Extract the (x, y) coordinate from the center of the cell holding the provided text.  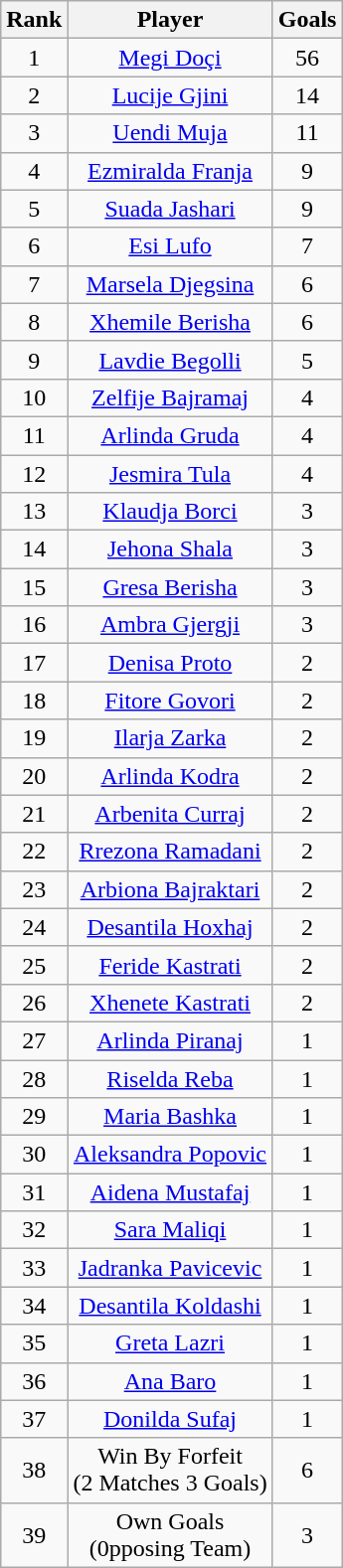
Player (170, 20)
25 (34, 965)
Esi Lufo (170, 246)
18 (34, 701)
Lavdie Begolli (170, 360)
Uendi Muja (170, 133)
27 (34, 1040)
Megi Doçi (170, 58)
56 (307, 58)
Win By Forfeit(2 Matches 3 Goals) (170, 1471)
Goals (307, 20)
Fitore Govori (170, 701)
30 (34, 1155)
Ilarja Zarka (170, 738)
Sara Maliqi (170, 1230)
21 (34, 814)
Maria Bashka (170, 1117)
Own Goals(0pposing Team) (170, 1534)
Zelfije Bajramaj (170, 397)
12 (34, 474)
Arlinda Piranaj (170, 1040)
Marsela Djegsina (170, 284)
10 (34, 397)
Denisa Proto (170, 663)
Jadranka Pavicevic (170, 1268)
Aleksandra Popovic (170, 1155)
Arlinda Gruda (170, 435)
Jehona Shala (170, 549)
Desantila Koldashi (170, 1306)
26 (34, 1003)
Xhenete Kastrati (170, 1003)
36 (34, 1381)
Ana Baro (170, 1381)
Arbenita Curraj (170, 814)
Greta Lazri (170, 1343)
22 (34, 852)
24 (34, 927)
38 (34, 1471)
33 (34, 1268)
Xhemile Berisha (170, 322)
34 (34, 1306)
15 (34, 587)
39 (34, 1534)
Donilda Sufaj (170, 1419)
Lucije Gjini (170, 95)
19 (34, 738)
23 (34, 889)
35 (34, 1343)
13 (34, 512)
31 (34, 1192)
29 (34, 1117)
Jesmira Tula (170, 474)
32 (34, 1230)
Ambra Gjergji (170, 625)
Desantila Hoxhaj (170, 927)
20 (34, 776)
Ezmiralda Franja (170, 171)
Suada Jashari (170, 209)
Feride Kastrati (170, 965)
Rrezona Ramadani (170, 852)
28 (34, 1078)
8 (34, 322)
Arbiona Bajraktari (170, 889)
37 (34, 1419)
16 (34, 625)
Riselda Reba (170, 1078)
Arlinda Kodra (170, 776)
Aidena Mustafaj (170, 1192)
Klaudja Borci (170, 512)
Rank (34, 20)
17 (34, 663)
Gresa Berisha (170, 587)
